Search for the cell housing the specified text and yield its (x, y) center coordinate. 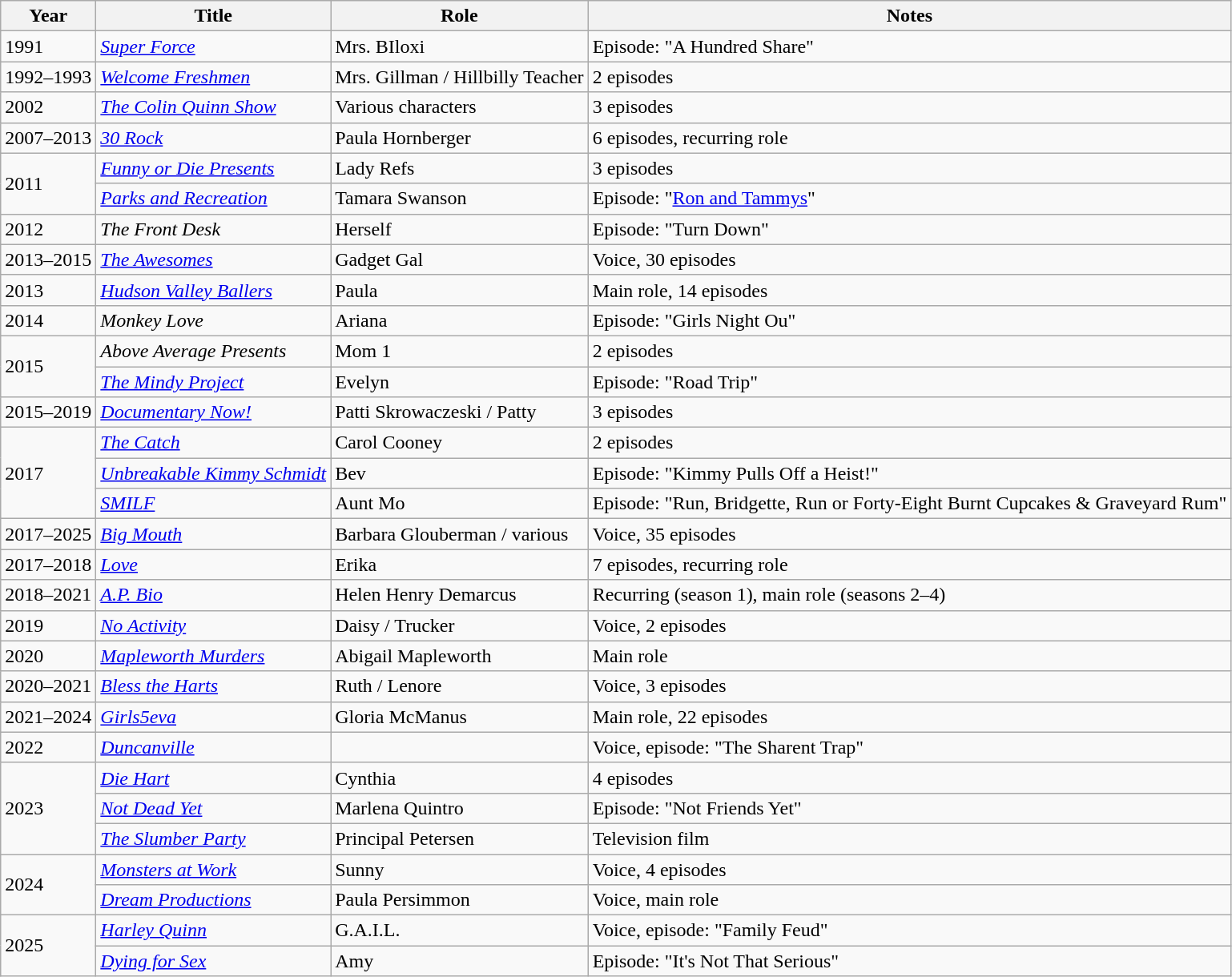
2017–2025 (48, 534)
1992–1993 (48, 77)
Monkey Love (213, 320)
Abigail Mapleworth (460, 656)
Welcome Freshmen (213, 77)
Episode: "Turn Down" (910, 229)
2022 (48, 747)
Episode: "A Hundred Share" (910, 46)
The Slumber Party (213, 838)
Girls5eva (213, 717)
Various characters (460, 107)
2021–2024 (48, 717)
2019 (48, 625)
Die Hart (213, 778)
The Awesomes (213, 259)
2015–2019 (48, 412)
Bless the Harts (213, 686)
Erika (460, 565)
Recurring (season 1), main role (seasons 2–4) (910, 595)
2002 (48, 107)
Gloria McManus (460, 717)
2020–2021 (48, 686)
Voice, episode: "Family Feud" (910, 931)
Voice, 2 episodes (910, 625)
Ruth / Lenore (460, 686)
Mom 1 (460, 351)
Daisy / Trucker (460, 625)
6 episodes, recurring role (910, 138)
Mapleworth Murders (213, 656)
2012 (48, 229)
Role (460, 16)
Harley Quinn (213, 931)
Carol Cooney (460, 443)
2017 (48, 473)
2023 (48, 808)
Unbreakable Kimmy Schmidt (213, 473)
Episode: "Kimmy Pulls Off a Heist!" (910, 473)
Big Mouth (213, 534)
Above Average Presents (213, 351)
2024 (48, 884)
Year (48, 16)
Ariana (460, 320)
Voice, 35 episodes (910, 534)
Aunt Mo (460, 504)
Tamara Swanson (460, 199)
1991 (48, 46)
Marlena Quintro (460, 808)
Herself (460, 229)
No Activity (213, 625)
2014 (48, 320)
Voice, 3 episodes (910, 686)
2007–2013 (48, 138)
Main role (910, 656)
2013–2015 (48, 259)
Sunny (460, 869)
Hudson Valley Ballers (213, 290)
4 episodes (910, 778)
Episode: "Road Trip" (910, 382)
Paula (460, 290)
The Mindy Project (213, 382)
Amy (460, 961)
G.A.I.L. (460, 931)
Dream Productions (213, 900)
Funny or Die Presents (213, 168)
Television film (910, 838)
2015 (48, 366)
Parks and Recreation (213, 199)
Lady Refs (460, 168)
2020 (48, 656)
Episode: "It's Not That Serious" (910, 961)
Gadget Gal (460, 259)
Notes (910, 16)
Cynthia (460, 778)
Episode: "Ron and Tammys" (910, 199)
SMILF (213, 504)
Evelyn (460, 382)
2018–2021 (48, 595)
A.P. Bio (213, 595)
7 episodes, recurring role (910, 565)
Bev (460, 473)
Episode: "Not Friends Yet" (910, 808)
30 Rock (213, 138)
Documentary Now! (213, 412)
Voice, 30 episodes (910, 259)
Main role, 14 episodes (910, 290)
Title (213, 16)
2011 (48, 183)
Super Force (213, 46)
The Catch (213, 443)
Duncanville (213, 747)
The Front Desk (213, 229)
Love (213, 565)
2017–2018 (48, 565)
The Colin Quinn Show (213, 107)
Monsters at Work (213, 869)
Voice, 4 episodes (910, 869)
2013 (48, 290)
2025 (48, 946)
Not Dead Yet (213, 808)
Dying for Sex (213, 961)
Paula Persimmon (460, 900)
Mrs. BIloxi (460, 46)
Mrs. Gillman / Hillbilly Teacher (460, 77)
Episode: "Girls Night Ou" (910, 320)
Main role, 22 episodes (910, 717)
Episode: "Run, Bridgette, Run or Forty-Eight Burnt Cupcakes & Graveyard Rum" (910, 504)
Voice, episode: "The Sharent Trap" (910, 747)
Patti Skrowaczeski / Patty (460, 412)
Principal Petersen (460, 838)
Barbara Glouberman / various (460, 534)
Voice, main role (910, 900)
Paula Hornberger (460, 138)
Helen Henry Demarcus (460, 595)
